Determine the (X, Y) coordinate at the center of the cell enclosing the given text.  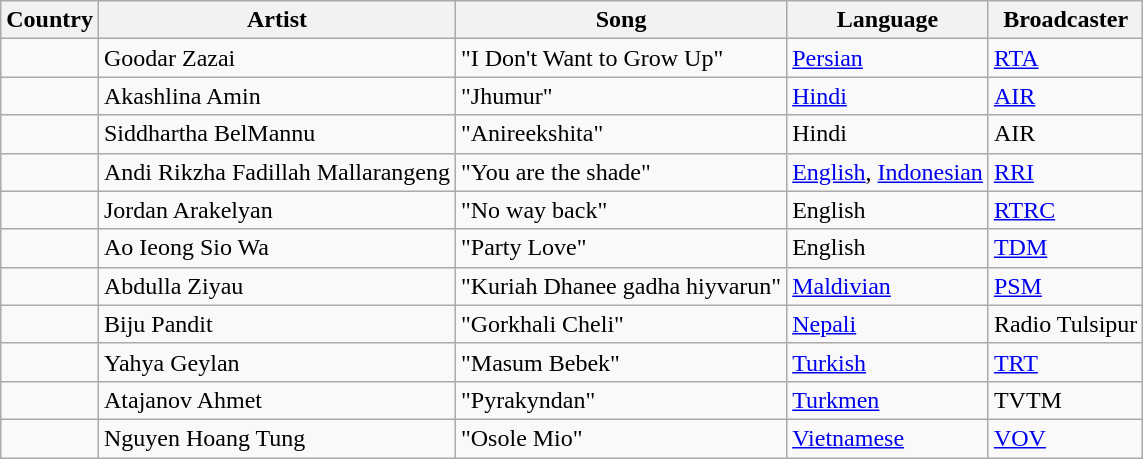
"Masum Bebek" (620, 362)
Nepali (888, 324)
RTRC (1065, 210)
Ao Ieong Sio Wa (276, 248)
English, Indonesian (888, 172)
Vietnamese (888, 438)
Radio Tulsipur (1065, 324)
"Osole Mio" (620, 438)
Nguyen Hoang Tung (276, 438)
TVTM (1065, 400)
Jordan Arakelyan (276, 210)
Yahya Geylan (276, 362)
"Jhumur" (620, 96)
"Kuriah Dhanee gadha hiyvarun" (620, 286)
Country (50, 20)
TDM (1065, 248)
"Gorkhali Cheli" (620, 324)
Maldivian (888, 286)
TRT (1065, 362)
Akashlina Amin (276, 96)
"Pyrakyndan" (620, 400)
"You are the shade" (620, 172)
Artist (276, 20)
RTA (1065, 58)
"Party Love" (620, 248)
"Anireekshita" (620, 134)
"No way back" (620, 210)
PSM (1065, 286)
VOV (1065, 438)
Abdulla Ziyau (276, 286)
Song (620, 20)
Broadcaster (1065, 20)
Turkish (888, 362)
Atajanov Ahmet (276, 400)
"I Don't Want to Grow Up" (620, 58)
Biju Pandit (276, 324)
Siddhartha BelMannu (276, 134)
Persian (888, 58)
RRI (1065, 172)
Turkmen (888, 400)
Goodar Zazai (276, 58)
Andi Rikzha Fadillah Mallarangeng (276, 172)
Language (888, 20)
